Capture the cell that displays the provided text and extract its (X, Y) central coordinate. 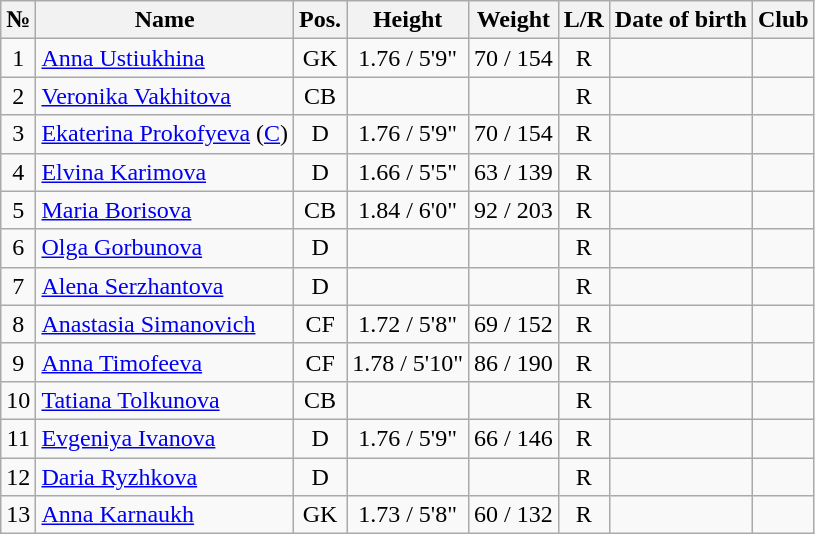
1.72 / 5'8" (408, 324)
№ (18, 20)
3 (18, 134)
Anna Karnaukh (165, 515)
Pos. (320, 20)
63 / 139 (513, 172)
Anna Timofeeva (165, 362)
Date of birth (680, 20)
Weight (513, 20)
Maria Borisova (165, 210)
60 / 132 (513, 515)
7 (18, 286)
4 (18, 172)
Anastasia Simanovich (165, 324)
1.73 / 5'8" (408, 515)
8 (18, 324)
2 (18, 96)
86 / 190 (513, 362)
6 (18, 248)
9 (18, 362)
12 (18, 477)
Veronika Vakhitova (165, 96)
Daria Ryzhkova (165, 477)
Club (783, 20)
Anna Ustiukhina (165, 58)
92 / 203 (513, 210)
1 (18, 58)
69 / 152 (513, 324)
Elvina Karimova (165, 172)
5 (18, 210)
Olga Gorbunova (165, 248)
Height (408, 20)
13 (18, 515)
Ekaterina Prokofyeva (C) (165, 134)
L/R (584, 20)
Evgeniya Ivanova (165, 438)
Tatiana Tolkunova (165, 400)
Alena Serzhantova (165, 286)
11 (18, 438)
10 (18, 400)
1.84 / 6'0" (408, 210)
1.78 / 5'10" (408, 362)
Name (165, 20)
1.66 / 5'5" (408, 172)
66 / 146 (513, 438)
